Output the (X, Y) coordinate of the center of the cell containing the given text.  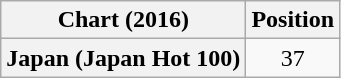
Chart (2016) (124, 20)
Japan (Japan Hot 100) (124, 58)
Position (293, 20)
37 (293, 58)
